Detect which cell encompasses the target text, then output its (x, y) center coordinate. 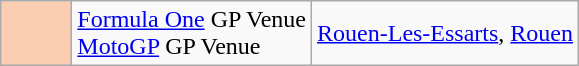
Formula One GP VenueMotoGP GP Venue (192, 34)
Rouen-Les-Essarts, Rouen (446, 34)
